Output the (X, Y) coordinate of the center of the cell containing the given text.  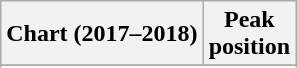
Peakposition (249, 34)
Chart (2017–2018) (102, 34)
